For the text-containing cell, return its midpoint in (x, y) coordinate format. 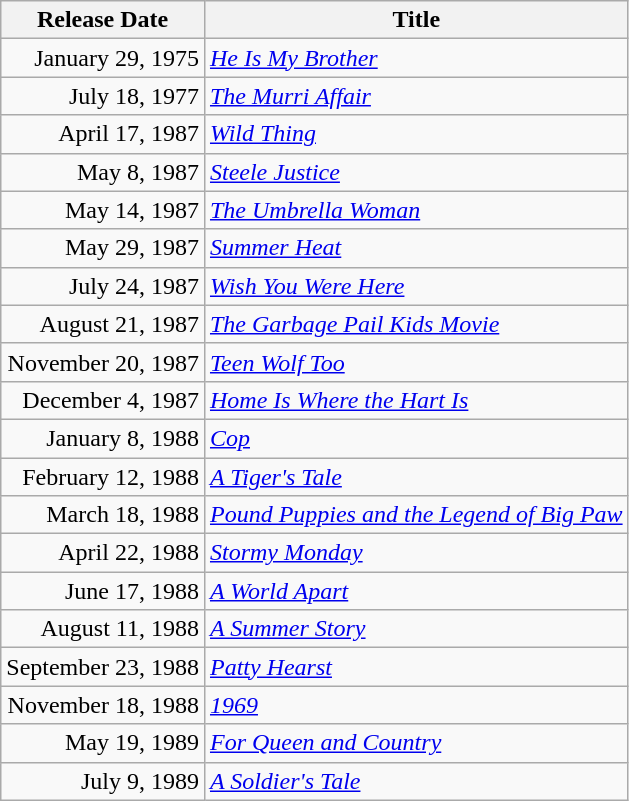
Stormy Monday (416, 553)
Title (416, 20)
A Summer Story (416, 629)
Steele Justice (416, 172)
June 17, 1988 (103, 591)
January 29, 1975 (103, 58)
Teen Wolf Too (416, 362)
January 8, 1988 (103, 438)
May 19, 1989 (103, 743)
March 18, 1988 (103, 515)
July 18, 1977 (103, 96)
February 12, 1988 (103, 477)
July 9, 1989 (103, 781)
May 8, 1987 (103, 172)
November 18, 1988 (103, 705)
July 24, 1987 (103, 286)
The Garbage Pail Kids Movie (416, 324)
April 22, 1988 (103, 553)
Patty Hearst (416, 667)
A World Apart (416, 591)
April 17, 1987 (103, 134)
The Umbrella Woman (416, 210)
Wish You Were Here (416, 286)
For Queen and Country (416, 743)
Release Date (103, 20)
The Murri Affair (416, 96)
Cop (416, 438)
May 14, 1987 (103, 210)
Summer Heat (416, 248)
A Tiger's Tale (416, 477)
May 29, 1987 (103, 248)
December 4, 1987 (103, 400)
Pound Puppies and the Legend of Big Paw (416, 515)
August 21, 1987 (103, 324)
Home Is Where the Hart Is (416, 400)
He Is My Brother (416, 58)
September 23, 1988 (103, 667)
November 20, 1987 (103, 362)
1969 (416, 705)
A Soldier's Tale (416, 781)
August 11, 1988 (103, 629)
Wild Thing (416, 134)
